Provide the [X, Y] coordinate of the cell's center where the given text is located.  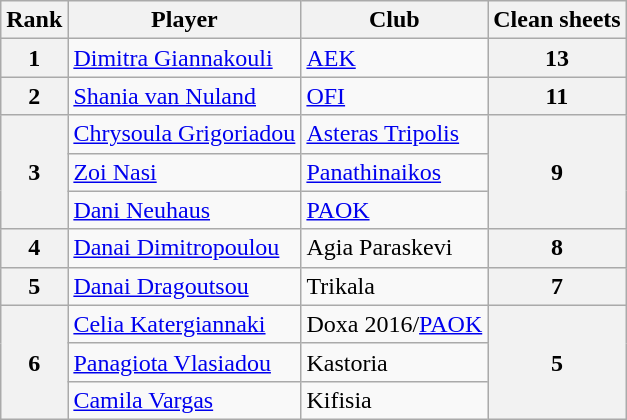
Danai Dimitropoulou [184, 248]
3 [34, 172]
Clean sheets [557, 20]
8 [557, 248]
Shania van Nuland [184, 96]
Panagiota Vlasiadou [184, 362]
Doxa 2016/PAOK [394, 324]
11 [557, 96]
9 [557, 172]
Kastoria [394, 362]
1 [34, 58]
Rank [34, 20]
Panathinaikos [394, 172]
Zoi Nasi [184, 172]
Trikala [394, 286]
Asteras Tripolis [394, 134]
Kifisia [394, 400]
Dani Neuhaus [184, 210]
2 [34, 96]
PAOK [394, 210]
Player [184, 20]
Club [394, 20]
7 [557, 286]
Camila Vargas [184, 400]
OFI [394, 96]
AEK [394, 58]
Danai Dragoutsou [184, 286]
Chrysoula Grigoriadou [184, 134]
Agia Paraskevi [394, 248]
Dimitra Giannakouli [184, 58]
4 [34, 248]
13 [557, 58]
6 [34, 362]
Celia Katergiannaki [184, 324]
